Pinpoint the cell where the given text exists, returning its (X, Y) midpoint coordinate. 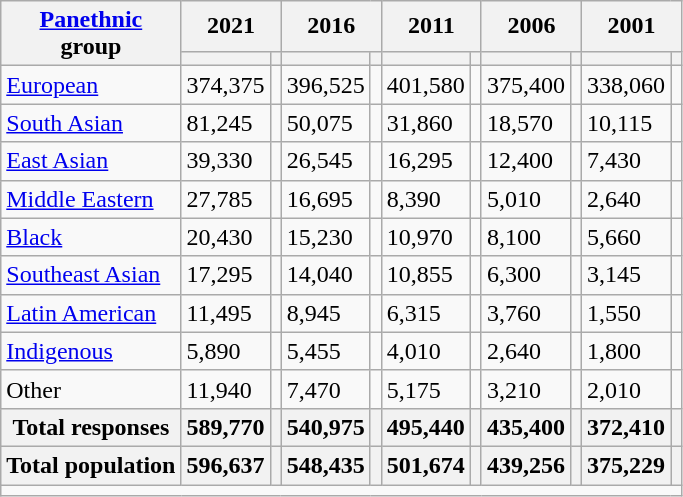
3,145 (626, 275)
5,455 (326, 351)
27,785 (226, 199)
11,495 (226, 313)
401,580 (426, 85)
374,375 (226, 85)
Southeast Asian (91, 275)
439,256 (526, 465)
8,945 (326, 313)
7,470 (326, 389)
Panethnicgroup (91, 34)
16,295 (426, 161)
Other (91, 389)
589,770 (226, 427)
15,230 (326, 237)
2011 (431, 26)
Total population (91, 465)
396,525 (326, 85)
14,040 (326, 275)
501,674 (426, 465)
1,550 (626, 313)
375,229 (626, 465)
3,760 (526, 313)
372,410 (626, 427)
20,430 (226, 237)
5,010 (526, 199)
Total responses (91, 427)
26,545 (326, 161)
11,940 (226, 389)
5,890 (226, 351)
39,330 (226, 161)
4,010 (426, 351)
2016 (331, 26)
5,660 (626, 237)
East Asian (91, 161)
375,400 (526, 85)
12,400 (526, 161)
16,695 (326, 199)
2006 (531, 26)
1,800 (626, 351)
338,060 (626, 85)
8,390 (426, 199)
10,115 (626, 123)
17,295 (226, 275)
31,860 (426, 123)
18,570 (526, 123)
596,637 (226, 465)
Black (91, 237)
2001 (632, 26)
10,855 (426, 275)
50,075 (326, 123)
81,245 (226, 123)
5,175 (426, 389)
8,100 (526, 237)
Latin American (91, 313)
495,440 (426, 427)
548,435 (326, 465)
European (91, 85)
3,210 (526, 389)
540,975 (326, 427)
7,430 (626, 161)
435,400 (526, 427)
10,970 (426, 237)
2,010 (626, 389)
6,315 (426, 313)
Middle Eastern (91, 199)
6,300 (526, 275)
South Asian (91, 123)
2021 (231, 26)
Indigenous (91, 351)
